Provide the [x, y] coordinate of the cell's center where the given text is located.  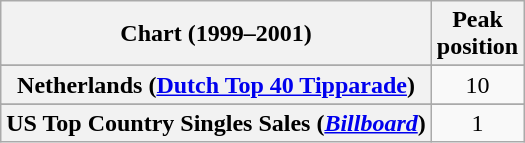
Netherlands (Dutch Top 40 Tipparade) [216, 85]
US Top Country Singles Sales (Billboard) [216, 123]
Chart (1999–2001) [216, 34]
Peakposition [477, 34]
1 [477, 123]
10 [477, 85]
